Determine the (x, y) coordinate at the center of the cell enclosing the given text.  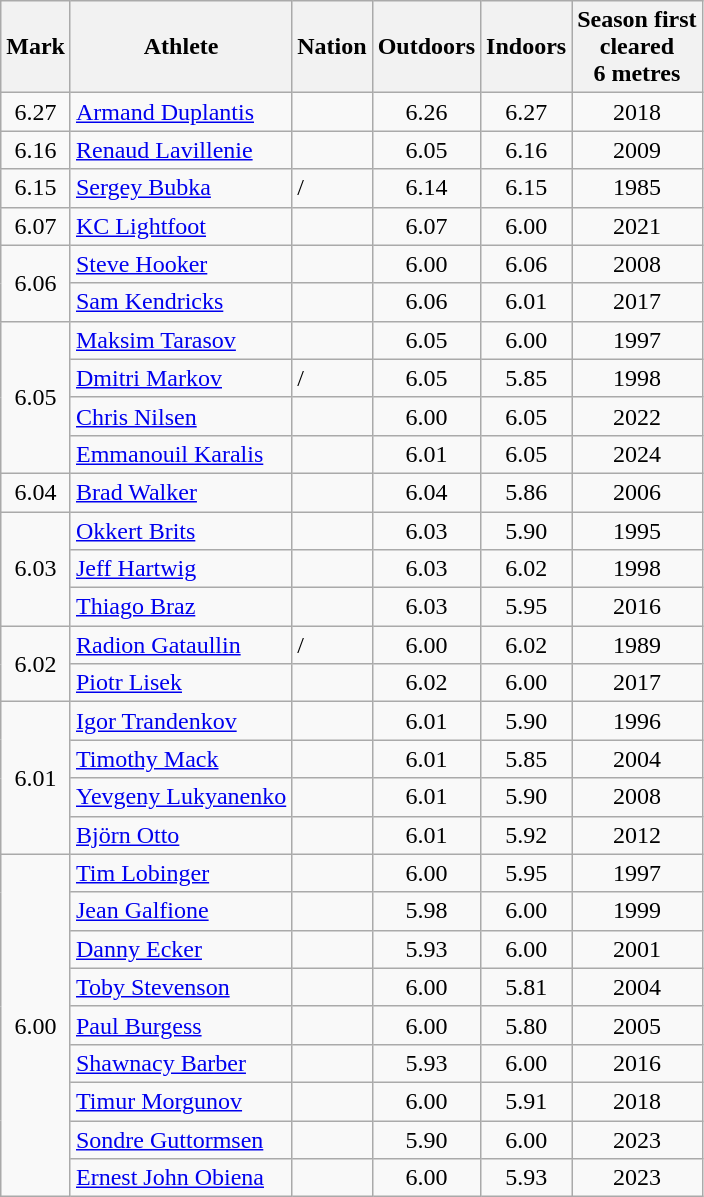
5.92 (526, 835)
6.26 (426, 112)
2021 (637, 226)
Sergey Bubka (180, 188)
5.80 (526, 1025)
Indoors (526, 47)
2022 (637, 416)
Thiago Braz (180, 607)
2024 (637, 454)
Jeff Hartwig (180, 569)
Shawnacy Barber (180, 1063)
Timothy Mack (180, 759)
Piotr Lisek (180, 683)
2012 (637, 835)
Yevgeny Lukyanenko (180, 797)
2005 (637, 1025)
Sondre Guttormsen (180, 1139)
Renaud Lavillenie (180, 150)
Outdoors (426, 47)
1996 (637, 721)
Emmanouil Karalis (180, 454)
Danny Ecker (180, 949)
5.98 (426, 911)
1999 (637, 911)
Dmitri Markov (180, 378)
KC Lightfoot (180, 226)
Toby Stevenson (180, 987)
1989 (637, 645)
Paul Burgess (180, 1025)
1995 (637, 531)
1985 (637, 188)
Okkert Brits (180, 531)
Maksim Tarasov (180, 340)
Nation (332, 47)
2009 (637, 150)
Björn Otto (180, 835)
Athlete (180, 47)
Mark (36, 47)
Igor Trandenkov (180, 721)
Steve Hooker (180, 264)
Jean Galfione (180, 911)
5.81 (526, 987)
Tim Lobinger (180, 873)
5.91 (526, 1101)
Radion Gataullin (180, 645)
6.14 (426, 188)
2001 (637, 949)
Armand Duplantis (180, 112)
Chris Nilsen (180, 416)
Sam Kendricks (180, 302)
Brad Walker (180, 492)
5.86 (526, 492)
Season firstcleared6 metres (637, 47)
Ernest John Obiena (180, 1178)
2006 (637, 492)
Timur Morgunov (180, 1101)
